Search for the cell housing the specified text and yield its (X, Y) center coordinate. 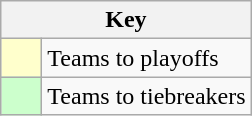
Key (126, 20)
Teams to playoffs (146, 58)
Teams to tiebreakers (146, 96)
